Output the [x, y] coordinate of the center of the cell containing the given text.  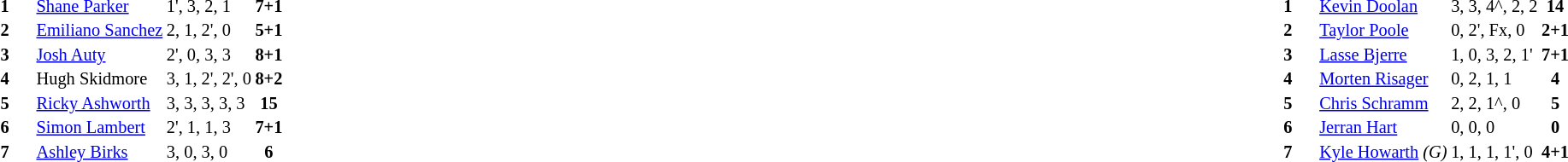
Josh Auty [99, 55]
Lasse Bjerre [1383, 55]
2, 1, 2', 0 [209, 31]
3 [1300, 55]
0, 2, 1, 1 [1494, 80]
3, 1, 2', 2', 0 [209, 80]
8+1 [268, 55]
Simon Lambert [99, 128]
6 [1300, 128]
3, 3, 3, 3, 3 [209, 104]
7+1 [268, 128]
Morten Risager [1383, 80]
2', 0, 3, 3 [209, 55]
Hugh Skidmore [99, 80]
8+2 [268, 80]
2, 2, 1^, 0 [1494, 104]
15 [268, 104]
Chris Schramm [1383, 104]
2', 1, 1, 3 [209, 128]
0, 2', Fx, 0 [1494, 31]
Ricky Ashworth [99, 104]
0, 0, 0 [1494, 128]
5+1 [268, 31]
4 [1300, 80]
Taylor Poole [1383, 31]
1, 0, 3, 2, 1' [1494, 55]
5 [1300, 104]
2 [1300, 31]
Emiliano Sanchez [99, 31]
Jerran Hart [1383, 128]
